Scan for the cell matching the given text and deliver its [X, Y] coordinate at center. 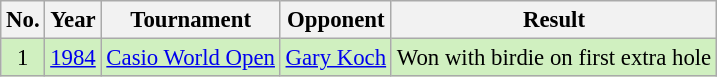
1 [23, 58]
Result [554, 20]
Gary Koch [336, 58]
Year [73, 20]
1984 [73, 58]
Casio World Open [190, 58]
Tournament [190, 20]
Won with birdie on first extra hole [554, 58]
Opponent [336, 20]
No. [23, 20]
